Return (x, y) of the center of cell containing provided text 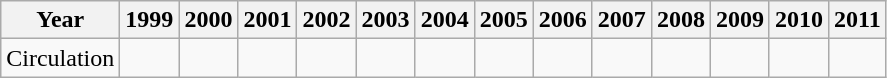
2003 (386, 20)
Circulation (60, 58)
Year (60, 20)
1999 (150, 20)
2009 (740, 20)
2006 (562, 20)
2010 (798, 20)
2000 (208, 20)
2008 (680, 20)
2002 (326, 20)
2005 (504, 20)
2011 (858, 20)
2001 (268, 20)
2004 (444, 20)
2007 (622, 20)
